Extract the (X, Y) coordinate from the center of the cell holding the provided text.  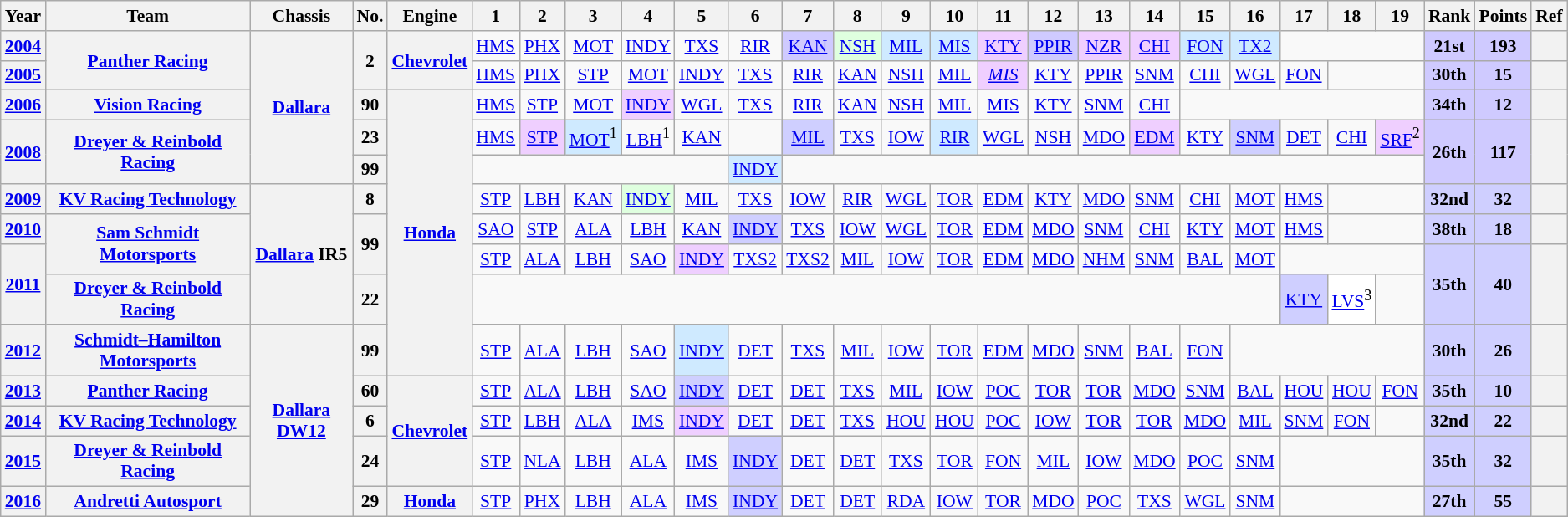
24 (370, 462)
3 (594, 16)
Year (23, 16)
SRF2 (1400, 137)
Sam Schmidt Motorsports (147, 244)
LVS3 (1351, 299)
2004 (23, 46)
2012 (23, 351)
No. (370, 16)
Dallara IR5 (301, 255)
Schmidt–Hamilton Motorsports (147, 351)
NHM (1104, 259)
13 (1104, 16)
MOT1 (594, 137)
Ref (1549, 16)
Dallara DW12 (301, 422)
NZR (1104, 46)
Vision Racing (147, 105)
26 (1503, 351)
9 (907, 16)
117 (1503, 152)
193 (1503, 46)
2015 (23, 462)
60 (370, 392)
2009 (23, 200)
21st (1450, 46)
29 (370, 502)
14 (1154, 16)
90 (370, 105)
Engine (430, 16)
27th (1450, 502)
2006 (23, 105)
11 (1004, 16)
5 (702, 16)
16 (1254, 16)
Dallara (301, 108)
TX2 (1254, 46)
40 (1503, 284)
Points (1503, 16)
26th (1450, 152)
Andretti Autosport (147, 502)
17 (1303, 16)
7 (808, 16)
2011 (23, 284)
2005 (23, 75)
19 (1400, 16)
34th (1450, 105)
1 (495, 16)
LBH1 (648, 137)
Team (147, 16)
2008 (23, 152)
23 (370, 137)
38th (1450, 229)
2016 (23, 502)
NLA (542, 462)
Chassis (301, 16)
4 (648, 16)
2014 (23, 421)
2010 (23, 229)
Rank (1450, 16)
55 (1503, 502)
2013 (23, 392)
RDA (907, 502)
